For the text-containing cell, return its midpoint in [x, y] coordinate format. 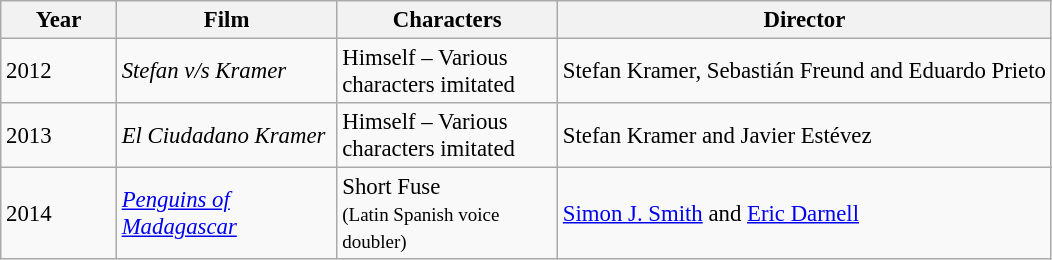
Director [805, 20]
Stefan Kramer and Javier Estévez [805, 136]
Penguins of Madagascar [226, 214]
Characters [448, 20]
Short Fuse (Latin Spanish voice doubler) [448, 214]
Film [226, 20]
2014 [59, 214]
Year [59, 20]
2013 [59, 136]
Stefan v/s Kramer [226, 72]
Simon J. Smith and Eric Darnell [805, 214]
El Ciudadano Kramer [226, 136]
2012 [59, 72]
Stefan Kramer, Sebastián Freund and Eduardo Prieto [805, 72]
